Detect which cell encompasses the target text, then output its (x, y) center coordinate. 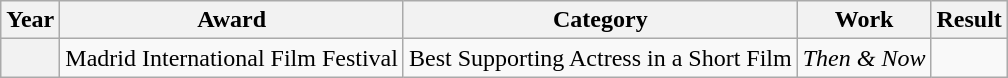
Award (232, 20)
Category (600, 20)
Result (969, 20)
Work (864, 20)
Year (30, 20)
Then & Now (864, 58)
Best Supporting Actress in a Short Film (600, 58)
Madrid International Film Festival (232, 58)
